Return the (x, y) coordinate for the center point of the cell that contains the specified text.  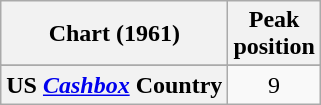
9 (274, 85)
Chart (1961) (114, 34)
Peakposition (274, 34)
US Cashbox Country (114, 85)
